Locate the cell with the specified text and output its [x, y] center coordinate. 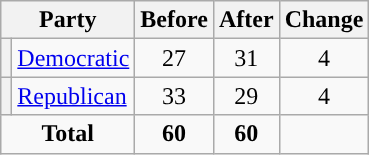
Change [324, 20]
Total [68, 134]
Republican [74, 96]
Party [68, 20]
Before [174, 20]
29 [246, 96]
After [246, 20]
33 [174, 96]
27 [174, 58]
31 [246, 58]
Democratic [74, 58]
